Output the (x, y) coordinate of the center of the cell containing the given text.  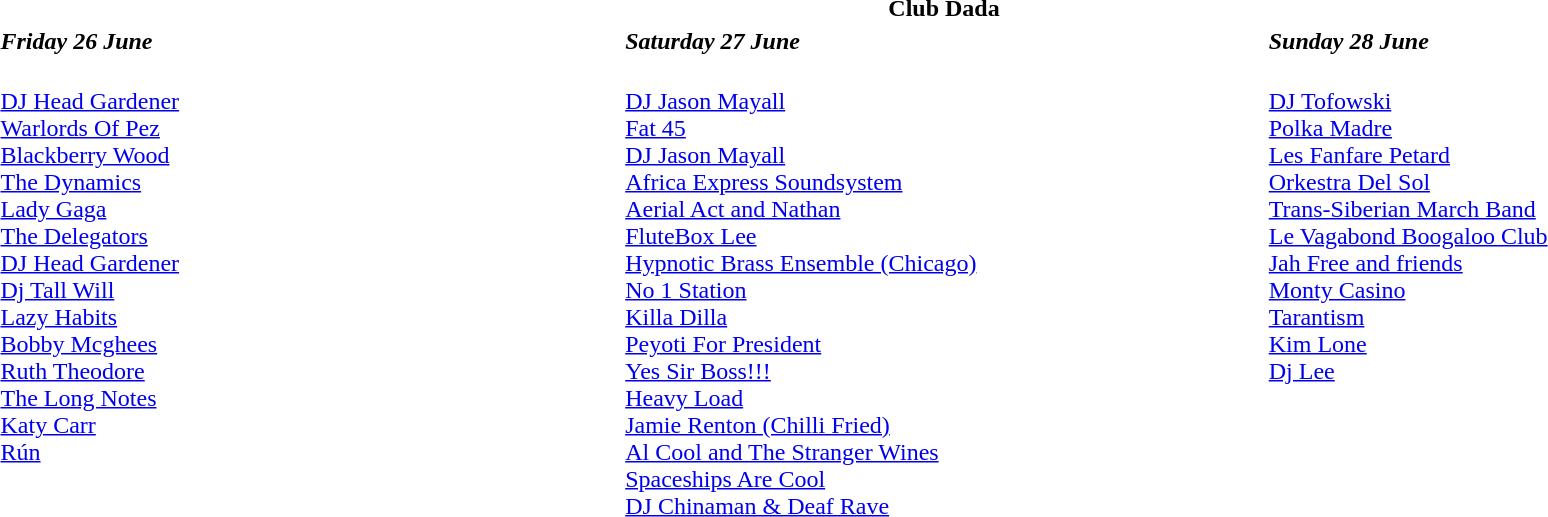
Saturday 27 June (944, 41)
